Return the [x, y] coordinate for the center point of the cell that contains the specified text.  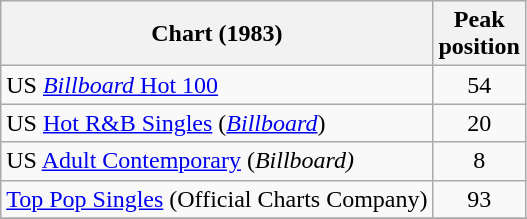
8 [479, 161]
93 [479, 199]
54 [479, 85]
Chart (1983) [217, 34]
Top Pop Singles (Official Charts Company) [217, 199]
US Hot R&B Singles (Billboard) [217, 123]
Peakposition [479, 34]
US Adult Contemporary (Billboard) [217, 161]
20 [479, 123]
US Billboard Hot 100 [217, 85]
